Return (X, Y) of the center of cell containing provided text 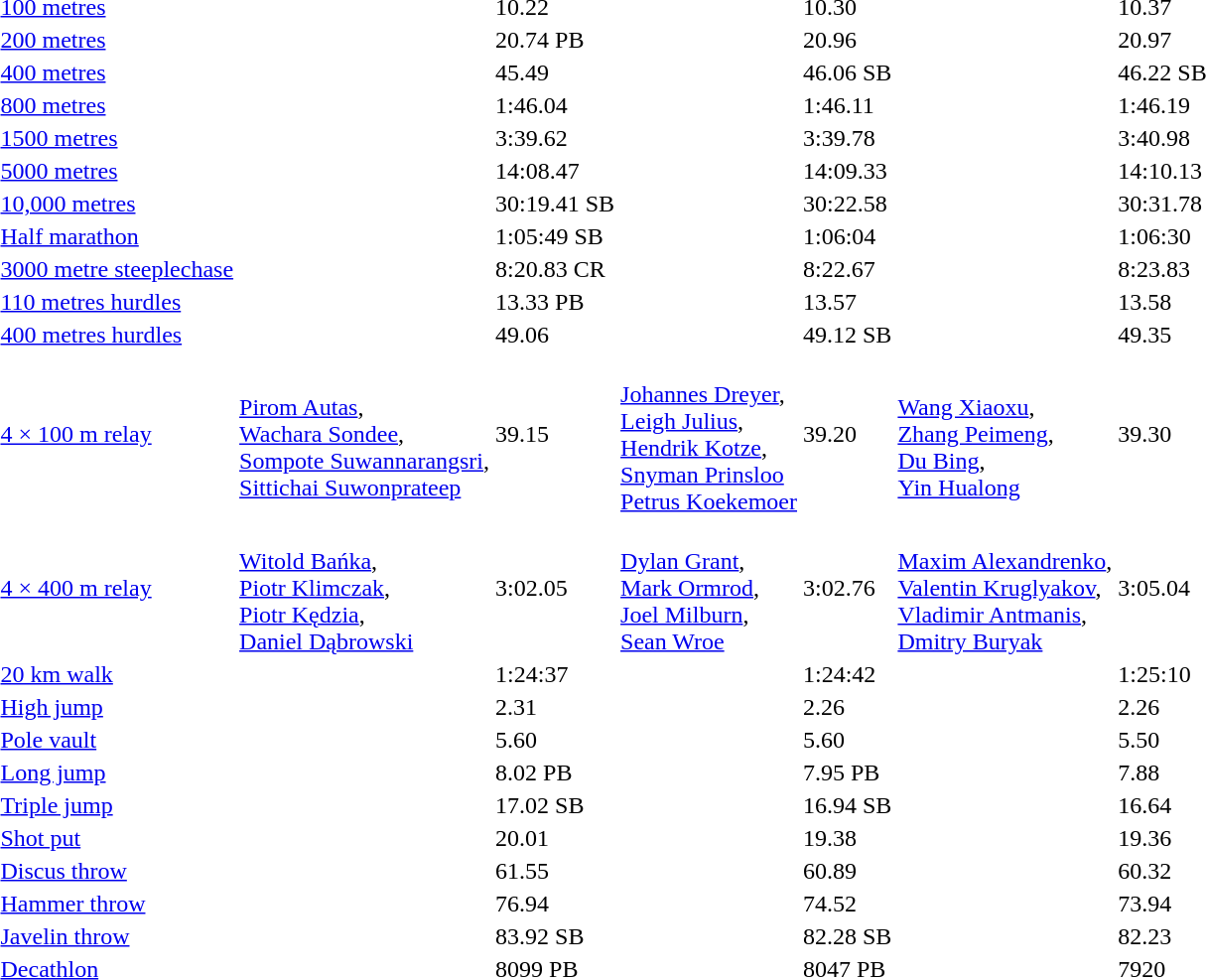
3:02.05 (556, 588)
2.26 (848, 707)
1:46.11 (848, 105)
13.57 (848, 302)
20.96 (848, 40)
1:24:37 (556, 674)
39.15 (556, 435)
20.01 (556, 838)
20.74 PB (556, 40)
17.02 SB (556, 805)
Dylan Grant,Mark Ormrod,Joel Milburn,Sean Wroe (709, 588)
14:09.33 (848, 171)
3:02.76 (848, 588)
60.89 (848, 871)
1:46.04 (556, 105)
83.92 SB (556, 936)
49.12 SB (848, 335)
1:24:42 (848, 674)
7.95 PB (848, 772)
8:20.83 CR (556, 269)
1:06:04 (848, 236)
8.02 PB (556, 772)
61.55 (556, 871)
Maxim Alexandrenko,Valentin Kruglyakov,Vladimir Antmanis,Dmitry Buryak (1005, 588)
3:39.78 (848, 138)
3:39.62 (556, 138)
Pirom Autas,Wachara Sondee,Sompote Suwannarangsri,Sittichai Suwonprateep (365, 435)
49.06 (556, 335)
Wang Xiaoxu,Zhang Peimeng,Du Bing,Yin Hualong (1005, 435)
45.49 (556, 72)
46.06 SB (848, 72)
8:22.67 (848, 269)
16.94 SB (848, 805)
82.28 SB (848, 936)
74.52 (848, 904)
30:22.58 (848, 204)
76.94 (556, 904)
1:05:49 SB (556, 236)
30:19.41 SB (556, 204)
39.20 (848, 435)
19.38 (848, 838)
13.33 PB (556, 302)
14:08.47 (556, 171)
Witold Bańka,Piotr Klimczak,Piotr Kędzia,Daniel Dąbrowski (365, 588)
Johannes Dreyer,Leigh Julius,Hendrik Kotze,Snyman PrinslooPetrus Koekemoer (709, 435)
2.31 (556, 707)
